Determine the [X, Y] coordinate at the center of the cell enclosing the given text.  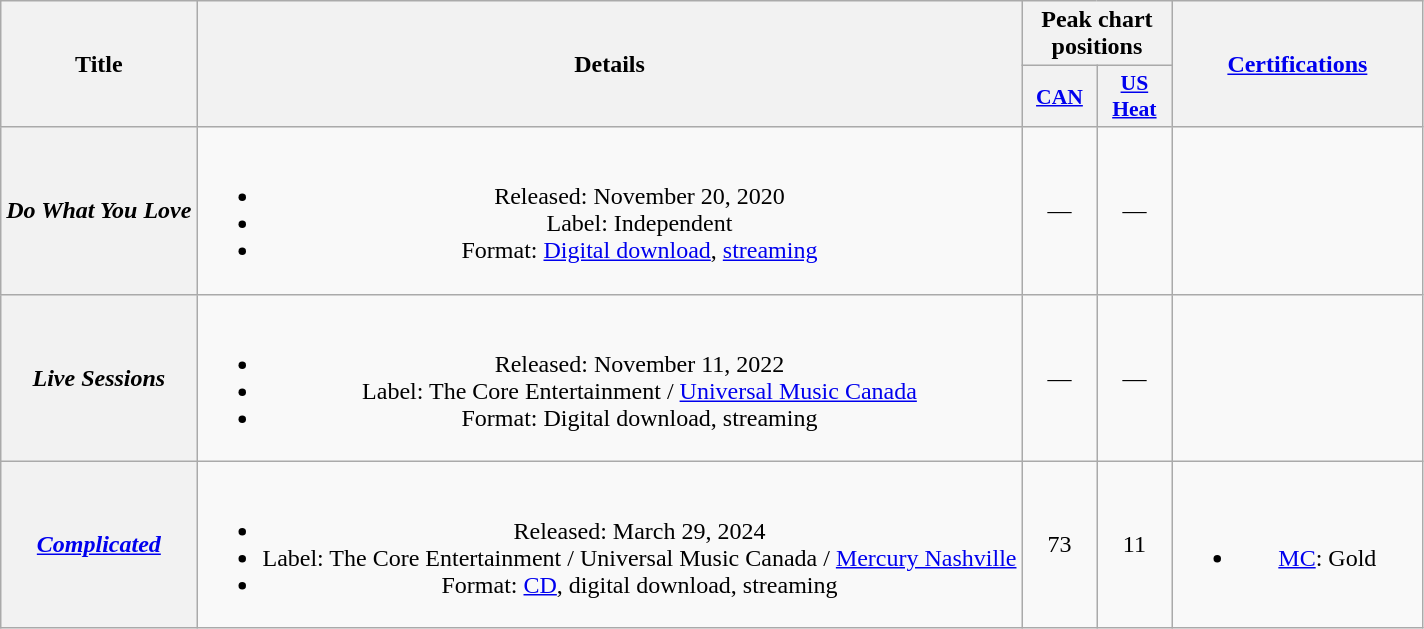
Title [99, 64]
73 [1060, 544]
Details [610, 64]
Peak chart positions [1097, 34]
Do What You Love [99, 210]
Certifications [1298, 64]
US Heat [1134, 96]
Complicated [99, 544]
Released: March 29, 2024Label: The Core Entertainment / Universal Music Canada / Mercury NashvilleFormat: CD, digital download, streaming [610, 544]
CAN [1060, 96]
Released: November 11, 2022Label: The Core Entertainment / Universal Music CanadaFormat: Digital download, streaming [610, 378]
MC: Gold [1298, 544]
Released: November 20, 2020Label: IndependentFormat: Digital download, streaming [610, 210]
11 [1134, 544]
Live Sessions [99, 378]
